Find where the given text appears and provide that cell's center as (x, y) coordinate. 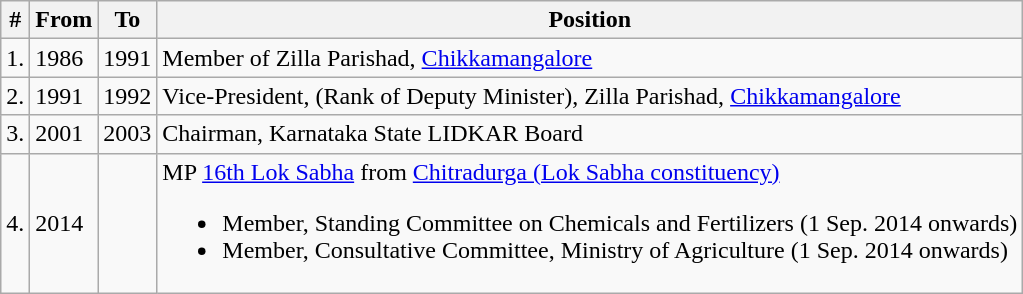
3. (16, 134)
Position (590, 20)
Chairman, Karnataka State LIDKAR Board (590, 134)
1992 (128, 96)
2003 (128, 134)
2001 (64, 134)
Vice-President, (Rank of Deputy Minister), Zilla Parishad, Chikkamangalore (590, 96)
Member of Zilla Parishad, Chikkamangalore (590, 58)
To (128, 20)
2014 (64, 223)
1986 (64, 58)
2. (16, 96)
From (64, 20)
# (16, 20)
4. (16, 223)
1. (16, 58)
